Identify which cell holds the provided text, then report its [X, Y] central coordinate. 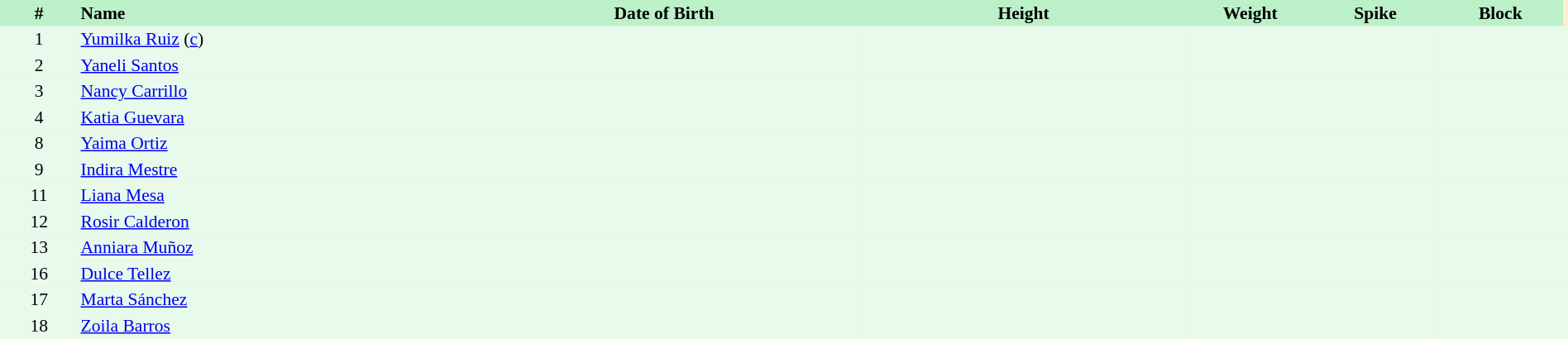
Zoila Barros [273, 326]
Yaima Ortiz [273, 144]
1 [39, 40]
9 [39, 169]
# [39, 13]
Spike [1374, 13]
Date of Birth [664, 13]
13 [39, 248]
Liana Mesa [273, 195]
4 [39, 117]
Name [273, 13]
Rosir Calderon [273, 222]
Katia Guevara [273, 117]
Yaneli Santos [273, 65]
Marta Sánchez [273, 299]
Height [1024, 13]
Dulce Tellez [273, 274]
Weight [1250, 13]
8 [39, 144]
Nancy Carrillo [273, 91]
12 [39, 222]
3 [39, 91]
16 [39, 274]
2 [39, 65]
Indira Mestre [273, 169]
18 [39, 326]
11 [39, 195]
Block [1500, 13]
Yumilka Ruiz (c) [273, 40]
Anniara Muñoz [273, 248]
17 [39, 299]
